Return the (X, Y) coordinate for the center point of the cell that contains the specified text.  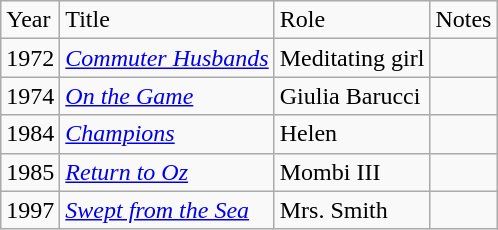
Title (167, 20)
1985 (30, 172)
Mrs. Smith (352, 210)
1974 (30, 96)
Commuter Husbands (167, 58)
1972 (30, 58)
Champions (167, 134)
Giulia Barucci (352, 96)
Return to Oz (167, 172)
Swept from the Sea (167, 210)
1984 (30, 134)
Meditating girl (352, 58)
Role (352, 20)
On the Game (167, 96)
1997 (30, 210)
Notes (464, 20)
Year (30, 20)
Mombi III (352, 172)
Helen (352, 134)
